Locate the cell with the specified text and output its (x, y) center coordinate. 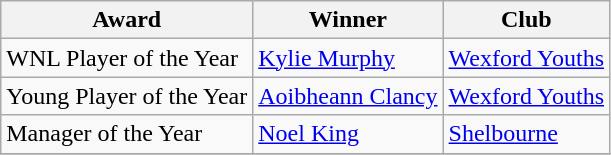
Club (526, 20)
WNL Player of the Year (127, 58)
Young Player of the Year (127, 96)
Noel King (348, 134)
Aoibheann Clancy (348, 96)
Shelbourne (526, 134)
Award (127, 20)
Winner (348, 20)
Kylie Murphy (348, 58)
Manager of the Year (127, 134)
